Provide the [x, y] coordinate of the cell's center where the given text is located.  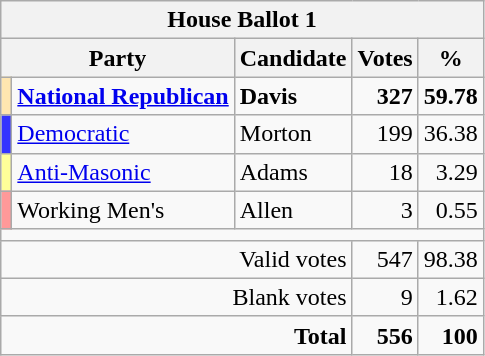
Anti-Masonic [123, 172]
36.38 [450, 134]
House Ballot 1 [242, 20]
Blank votes [176, 297]
0.55 [450, 210]
Party [118, 58]
National Republican [123, 96]
Adams [293, 172]
18 [385, 172]
3 [385, 210]
Votes [385, 58]
Democratic [123, 134]
547 [385, 259]
Davis [293, 96]
98.38 [450, 259]
% [450, 58]
1.62 [450, 297]
Candidate [293, 58]
9 [385, 297]
59.78 [450, 96]
Total [176, 335]
100 [450, 335]
556 [385, 335]
Allen [293, 210]
3.29 [450, 172]
Working Men's [123, 210]
327 [385, 96]
199 [385, 134]
Morton [293, 134]
Valid votes [176, 259]
